Extract the (x, y) coordinate from the center of the cell holding the provided text.  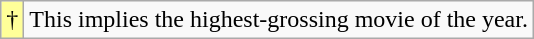
† (12, 20)
This implies the highest-grossing movie of the year. (279, 20)
